Determine the [X, Y] coordinate at the center of the cell enclosing the given text.  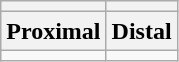
Proximal [54, 31]
Distal [142, 31]
